Identify which cell holds the provided text, then report its [x, y] central coordinate. 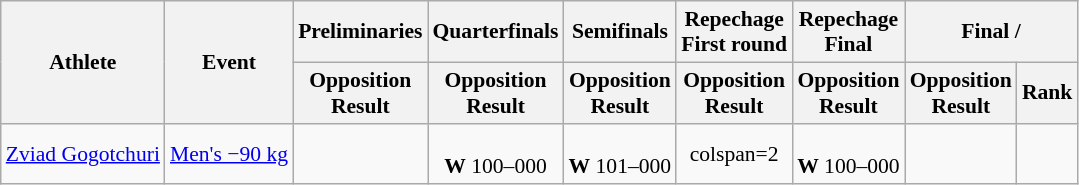
Event [229, 62]
RepechageFirst round [734, 32]
Quarterfinals [496, 32]
RepechageFinal [848, 32]
colspan=2 [734, 154]
Semifinals [620, 32]
Men's −90 kg [229, 154]
W 101–000 [620, 154]
Preliminaries [360, 32]
Athlete [83, 62]
Final / [992, 32]
Zviad Gogotchuri [83, 154]
Rank [1048, 92]
